Return the [x, y] coordinate for the center point of the cell that contains the specified text.  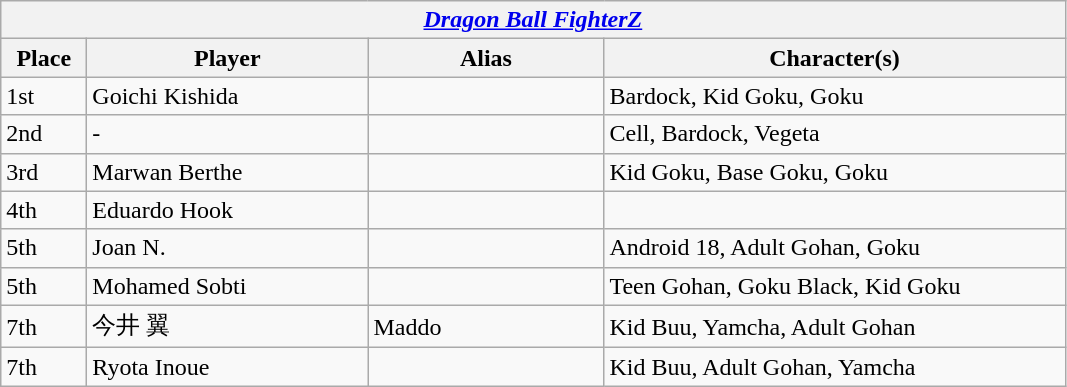
Goichi Kishida [228, 96]
Mohamed Sobti [228, 286]
Place [44, 58]
Joan N. [228, 248]
Dragon Ball FighterZ [533, 20]
Kid Buu, Yamcha, Adult Gohan [834, 326]
2nd [44, 134]
Player [228, 58]
Character(s) [834, 58]
1st [44, 96]
Marwan Berthe [228, 172]
Kid Buu, Adult Gohan, Yamcha [834, 367]
Teen Gohan, Goku Black, Kid Goku [834, 286]
- [228, 134]
4th [44, 210]
3rd [44, 172]
Ryota Inoue [228, 367]
Kid Goku, Base Goku, Goku [834, 172]
Bardock, Kid Goku, Goku [834, 96]
Android 18, Adult Gohan, Goku [834, 248]
今井 翼 [228, 326]
Maddo [486, 326]
Eduardo Hook [228, 210]
Alias [486, 58]
Cell, Bardock, Vegeta [834, 134]
